Identify which cell holds the provided text, then report its (X, Y) central coordinate. 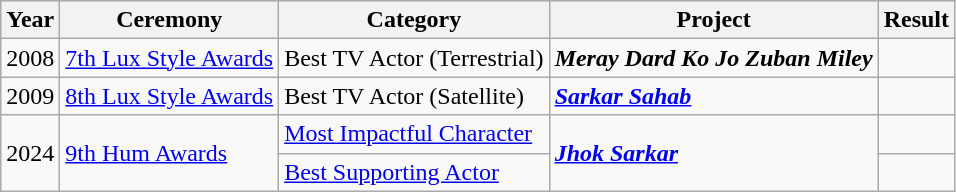
Jhok Sarkar (714, 153)
7th Lux Style Awards (170, 58)
Best TV Actor (Terrestrial) (414, 58)
Ceremony (170, 20)
Category (414, 20)
Best Supporting Actor (414, 172)
Meray Dard Ko Jo Zuban Miley (714, 58)
Sarkar Sahab (714, 96)
Result (916, 20)
Best TV Actor (Satellite) (414, 96)
2008 (30, 58)
Year (30, 20)
8th Lux Style Awards (170, 96)
2009 (30, 96)
Most Impactful Character (414, 134)
2024 (30, 153)
Project (714, 20)
9th Hum Awards (170, 153)
